Determine the [X, Y] coordinate at the center of the cell enclosing the given text.  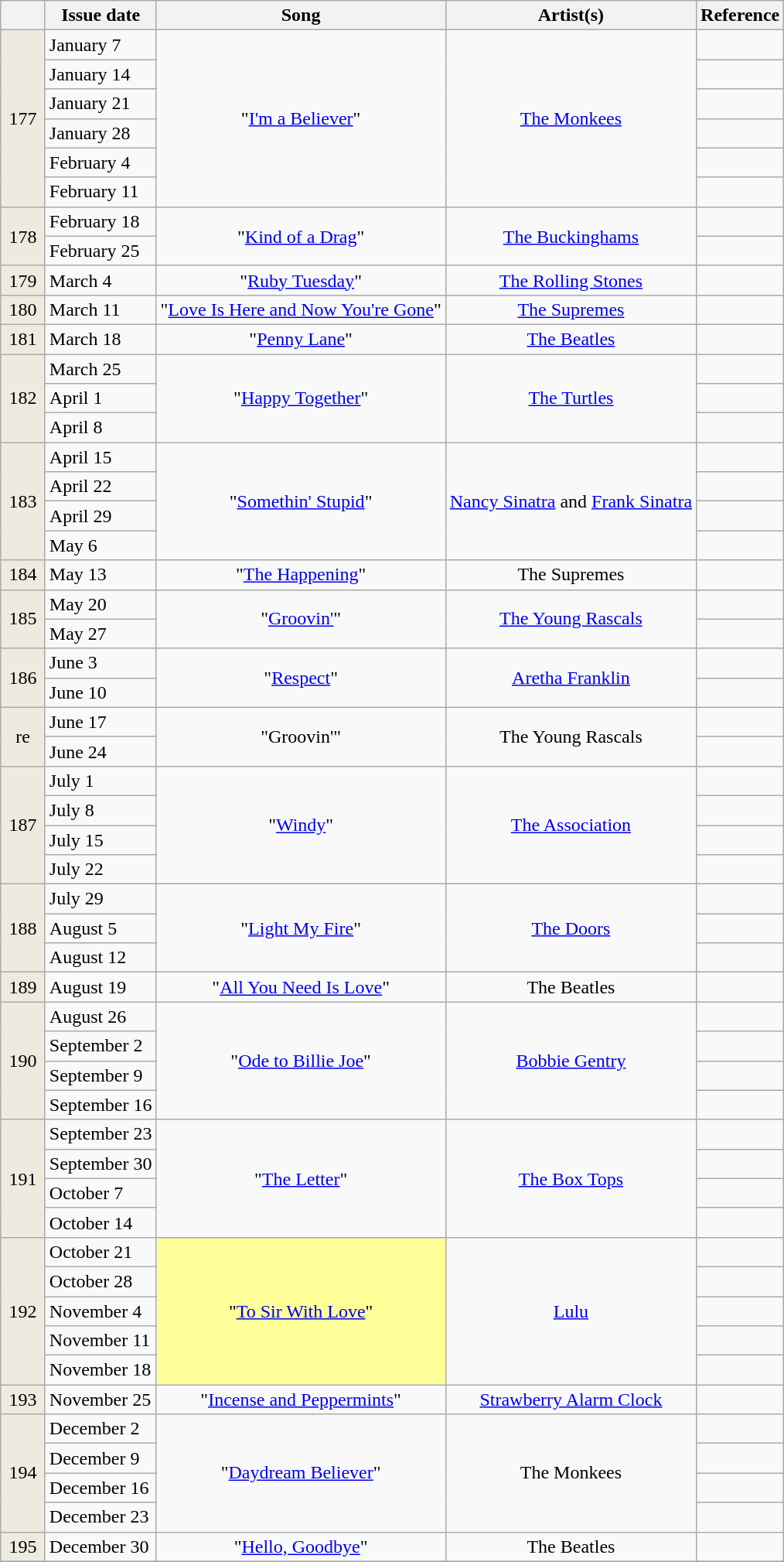
The Doors [571, 928]
October 14 [101, 1222]
"Happy Together" [301, 398]
re [23, 737]
May 20 [101, 604]
The Buckinghams [571, 236]
September 2 [101, 1046]
183 [23, 501]
Issue date [101, 15]
187 [23, 825]
177 [23, 118]
July 22 [101, 870]
February 4 [101, 162]
195 [23, 1547]
October 21 [101, 1252]
179 [23, 280]
February 25 [101, 251]
October 7 [101, 1193]
July 15 [101, 839]
August 5 [101, 928]
Bobbie Gentry [571, 1061]
"Incense and Peppermints" [301, 1400]
December 16 [101, 1488]
188 [23, 928]
"Kind of a Drag" [301, 236]
"Light My Fire" [301, 928]
November 4 [101, 1311]
April 1 [101, 398]
"Ode to Billie Joe" [301, 1061]
"Daydream Believer" [301, 1473]
180 [23, 309]
February 18 [101, 221]
The Association [571, 825]
July 29 [101, 899]
January 21 [101, 104]
January 14 [101, 74]
The Box Tops [571, 1178]
185 [23, 619]
June 24 [101, 751]
"I'm a Believer" [301, 118]
April 29 [101, 516]
"The Letter" [301, 1178]
"Hello, Goodbye" [301, 1547]
August 12 [101, 958]
January 28 [101, 133]
November 25 [101, 1400]
August 26 [101, 1017]
Lulu [571, 1311]
October 28 [101, 1281]
194 [23, 1473]
August 19 [101, 987]
178 [23, 236]
The Turtles [571, 398]
January 7 [101, 45]
Artist(s) [571, 15]
Nancy Sinatra and Frank Sinatra [571, 501]
"Penny Lane" [301, 339]
May 27 [101, 634]
190 [23, 1061]
May 13 [101, 575]
184 [23, 575]
"Ruby Tuesday" [301, 280]
December 23 [101, 1517]
191 [23, 1178]
192 [23, 1311]
181 [23, 339]
"Love Is Here and Now You're Gone" [301, 309]
June 17 [101, 722]
193 [23, 1400]
June 10 [101, 692]
November 11 [101, 1341]
March 11 [101, 309]
March 4 [101, 280]
April 8 [101, 428]
December 2 [101, 1429]
September 16 [101, 1105]
November 18 [101, 1370]
Reference [741, 15]
Aretha Franklin [571, 678]
Strawberry Alarm Clock [571, 1400]
September 23 [101, 1134]
April 15 [101, 457]
"Somethin' Stupid" [301, 501]
186 [23, 678]
July 1 [101, 781]
December 30 [101, 1547]
"All You Need Is Love" [301, 987]
March 25 [101, 369]
"Windy" [301, 825]
December 9 [101, 1458]
Song [301, 15]
The Rolling Stones [571, 280]
September 30 [101, 1164]
April 22 [101, 487]
September 9 [101, 1075]
March 18 [101, 339]
189 [23, 987]
May 6 [101, 545]
"The Happening" [301, 575]
"Respect" [301, 678]
"To Sir With Love" [301, 1311]
July 8 [101, 810]
February 11 [101, 192]
June 3 [101, 663]
182 [23, 398]
